Return the (X, Y) coordinate for the center point of the cell that contains the specified text.  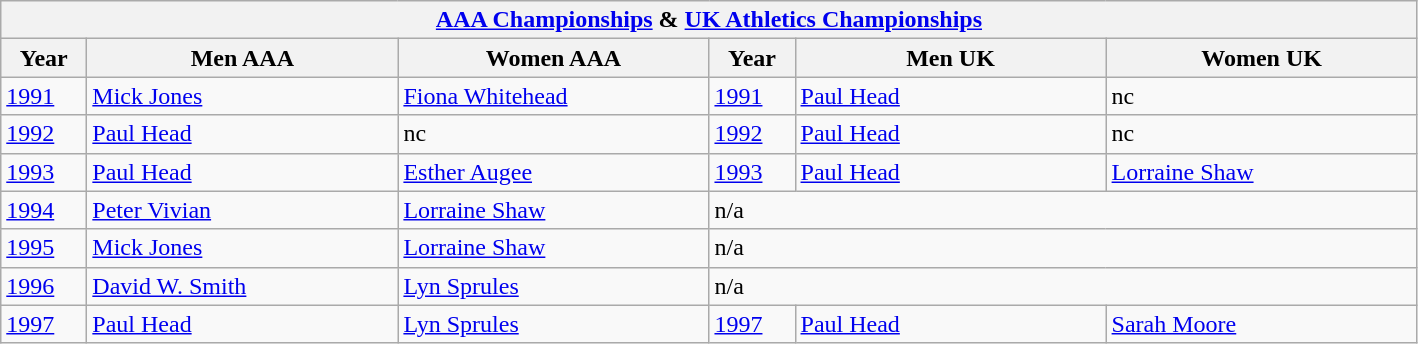
1995 (44, 248)
1996 (44, 286)
Sarah Moore (1262, 324)
AAA Championships & UK Athletics Championships (709, 20)
Esther Augee (554, 172)
Peter Vivian (242, 210)
Men UK (950, 58)
1994 (44, 210)
David W. Smith (242, 286)
Women AAA (554, 58)
Men AAA (242, 58)
Fiona Whitehead (554, 96)
Women UK (1262, 58)
